For the text-containing cell, return its midpoint in [X, Y] coordinate format. 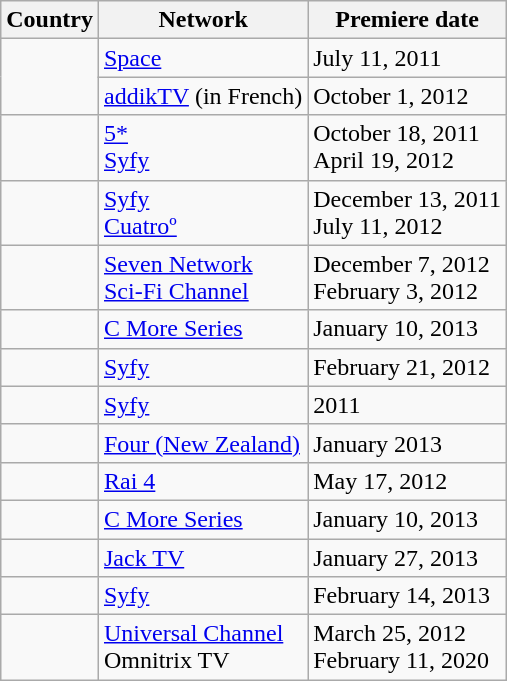
Country [50, 20]
Four (New Zealand) [202, 443]
SyfyCuatroº [202, 212]
Rai 4 [202, 481]
February 14, 2013 [408, 596]
January 2013 [408, 443]
Seven NetworkSci-Fi Channel [202, 278]
December 7, 2012February 3, 2012 [408, 278]
October 18, 2011April 19, 2012 [408, 148]
May 17, 2012 [408, 481]
February 21, 2012 [408, 367]
October 1, 2012 [408, 96]
Jack TV [202, 557]
Premiere date [408, 20]
January 27, 2013 [408, 557]
Space [202, 58]
December 13, 2011July 11, 2012 [408, 212]
2011 [408, 405]
March 25, 2012 February 11, 2020 [408, 648]
5*Syfy [202, 148]
addikTV (in French) [202, 96]
July 11, 2011 [408, 58]
Universal Channel Omnitrix TV [202, 648]
Network [202, 20]
